For the text-containing cell, return its midpoint in [X, Y] coordinate format. 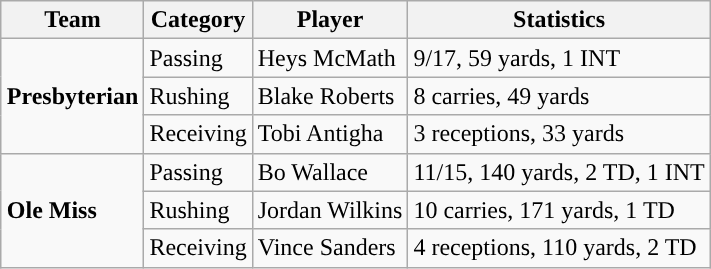
Bo Wallace [330, 172]
10 carries, 171 yards, 1 TD [559, 210]
Blake Roberts [330, 96]
Team [72, 20]
Presbyterian [72, 96]
Jordan Wilkins [330, 210]
Player [330, 20]
11/15, 140 yards, 2 TD, 1 INT [559, 172]
Vince Sanders [330, 248]
9/17, 59 yards, 1 INT [559, 58]
Heys McMath [330, 58]
Category [198, 20]
Ole Miss [72, 210]
Statistics [559, 20]
8 carries, 49 yards [559, 96]
4 receptions, 110 yards, 2 TD [559, 248]
3 receptions, 33 yards [559, 134]
Tobi Antigha [330, 134]
